Return the (X, Y) coordinate for the center point of the cell that contains the specified text.  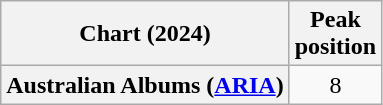
8 (335, 85)
Australian Albums (ARIA) (145, 85)
Chart (2024) (145, 34)
Peakposition (335, 34)
